Detect which cell encompasses the target text, then output its [x, y] center coordinate. 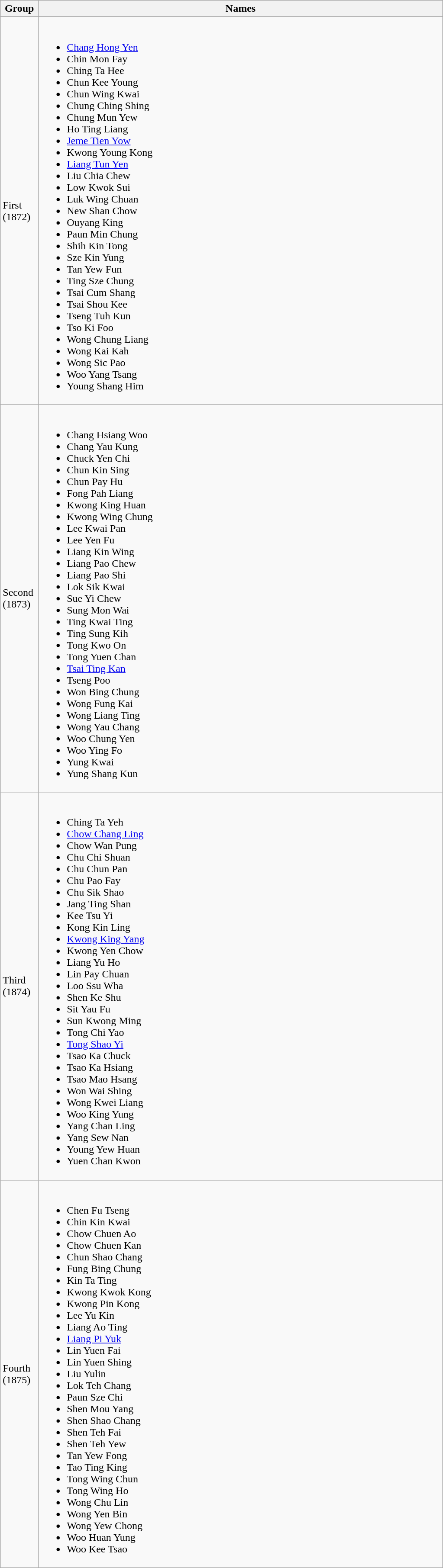
Second(1873) [19, 598]
Fourth(1875) [19, 1374]
Names [241, 9]
Group [19, 9]
Third(1874) [19, 986]
First(1872) [19, 211]
